Scan for the cell matching the given text and deliver its (X, Y) coordinate at center. 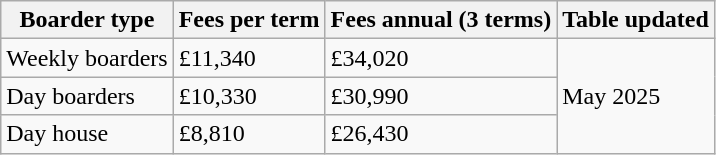
Table updated (636, 20)
£8,810 (249, 134)
Boarder type (87, 20)
£10,330 (249, 96)
£26,430 (441, 134)
May 2025 (636, 96)
Day house (87, 134)
£34,020 (441, 58)
Fees annual (3 terms) (441, 20)
£30,990 (441, 96)
£11,340 (249, 58)
Weekly boarders (87, 58)
Day boarders (87, 96)
Fees per term (249, 20)
